Capture the cell that displays the provided text and extract its [x, y] central coordinate. 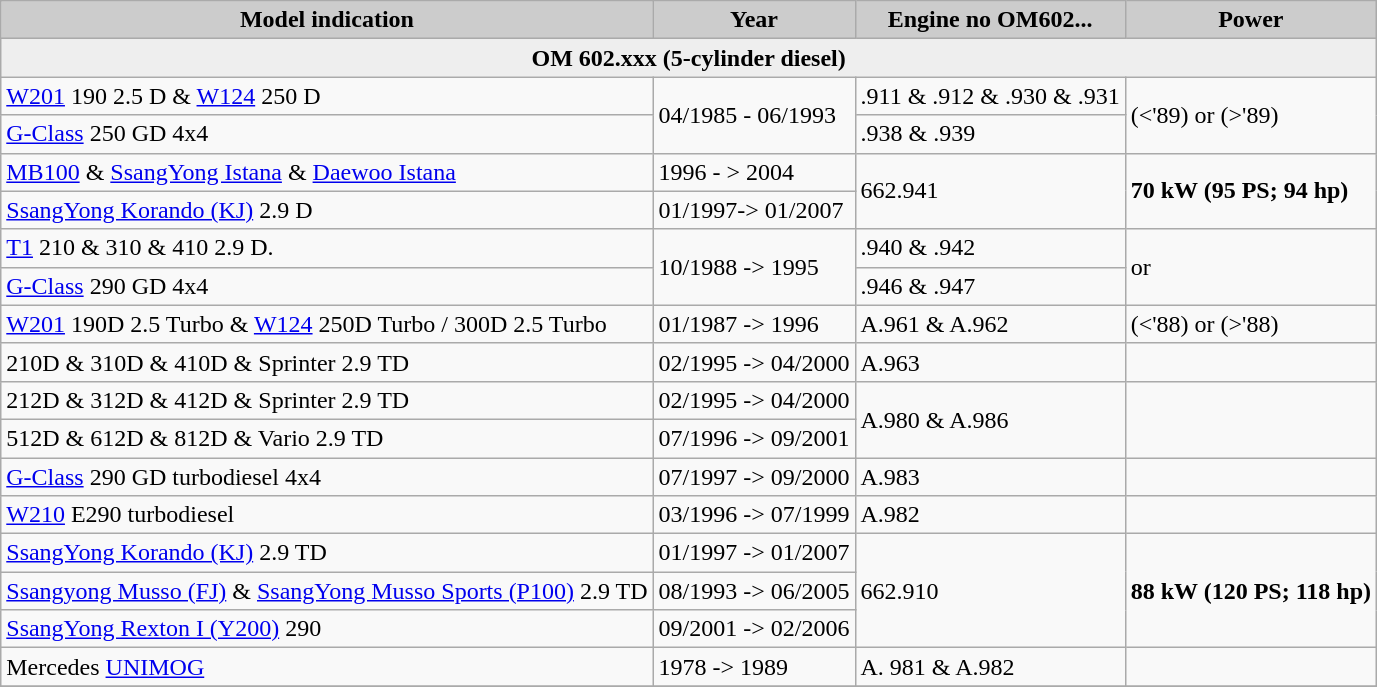
G-Class 250 GD 4x4 [327, 134]
SsangYong Korando (KJ) 2.9 TD [327, 553]
W201 190D 2.5 Turbo & W124 250D Turbo / 300D 2.5 Turbo [327, 324]
Power [1250, 20]
SsangYong Korando (KJ) 2.9 D [327, 210]
662.941 [990, 191]
Model indication [327, 20]
G-Class 290 GD 4x4 [327, 286]
W201 190 2.5 D & W124 250 D [327, 96]
.938 & .939 [990, 134]
09/2001 -> 02/2006 [754, 629]
Mercedes UNIMOG [327, 667]
W210 E290 turbodiesel [327, 515]
(<'89) or (>'89) [1250, 115]
512D & 612D & 812D & Vario 2.9 TD [327, 438]
01/1997 -> 01/2007 [754, 553]
662.910 [990, 591]
A.982 [990, 515]
A.980 & A.986 [990, 419]
.946 & .947 [990, 286]
08/1993 -> 06/2005 [754, 591]
1978 -> 1989 [754, 667]
G-Class 290 GD turbodiesel 4x4 [327, 477]
A. 981 & A.982 [990, 667]
(<'88) or (>'88) [1250, 324]
SsangYong Rexton I (Y200) 290 [327, 629]
01/1997-> 01/2007 [754, 210]
03/1996 -> 07/1999 [754, 515]
70 kW (95 PS; 94 hp) [1250, 191]
88 kW (120 PS; 118 hp) [1250, 591]
Year [754, 20]
1996 - > 2004 [754, 172]
210D & 310D & 410D & Sprinter 2.9 TD [327, 362]
T1 210 & 310 & 410 2.9 D. [327, 248]
MB100 & SsangYong Istana & Daewoo Istana [327, 172]
212D & 312D & 412D & Sprinter 2.9 TD [327, 400]
Engine no OM602... [990, 20]
.940 & .942 [990, 248]
A.983 [990, 477]
A.963 [990, 362]
01/1987 -> 1996 [754, 324]
07/1997 -> 09/2000 [754, 477]
.911 & .912 & .930 & .931 [990, 96]
04/1985 - 06/1993 [754, 115]
07/1996 -> 09/2001 [754, 438]
A.961 & A.962 [990, 324]
or [1250, 267]
OM 602.xxx (5-cylinder diesel) [689, 58]
Ssangyong Musso (FJ) & SsangYong Musso Sports (P100) 2.9 TD [327, 591]
10/1988 -> 1995 [754, 267]
